Locate the cell with the specified text and output its (x, y) center coordinate. 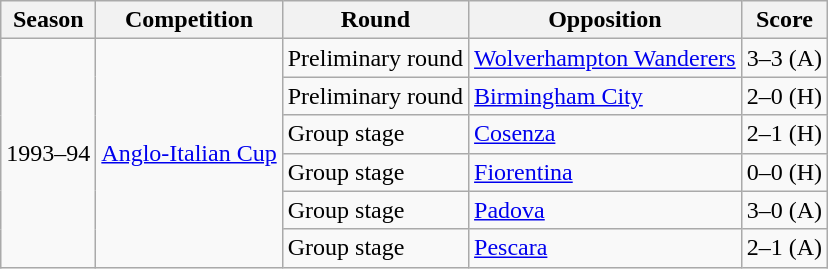
Season (48, 20)
Score (784, 20)
Cosenza (606, 134)
Pescara (606, 248)
2–0 (H) (784, 96)
3–3 (A) (784, 58)
0–0 (H) (784, 172)
Round (375, 20)
Wolverhampton Wanderers (606, 58)
Padova (606, 210)
1993–94 (48, 153)
2–1 (H) (784, 134)
2–1 (A) (784, 248)
3–0 (A) (784, 210)
Birmingham City (606, 96)
Anglo-Italian Cup (189, 153)
Fiorentina (606, 172)
Competition (189, 20)
Opposition (606, 20)
